From the cell containing the given text, extract its center point as [x, y] coordinate. 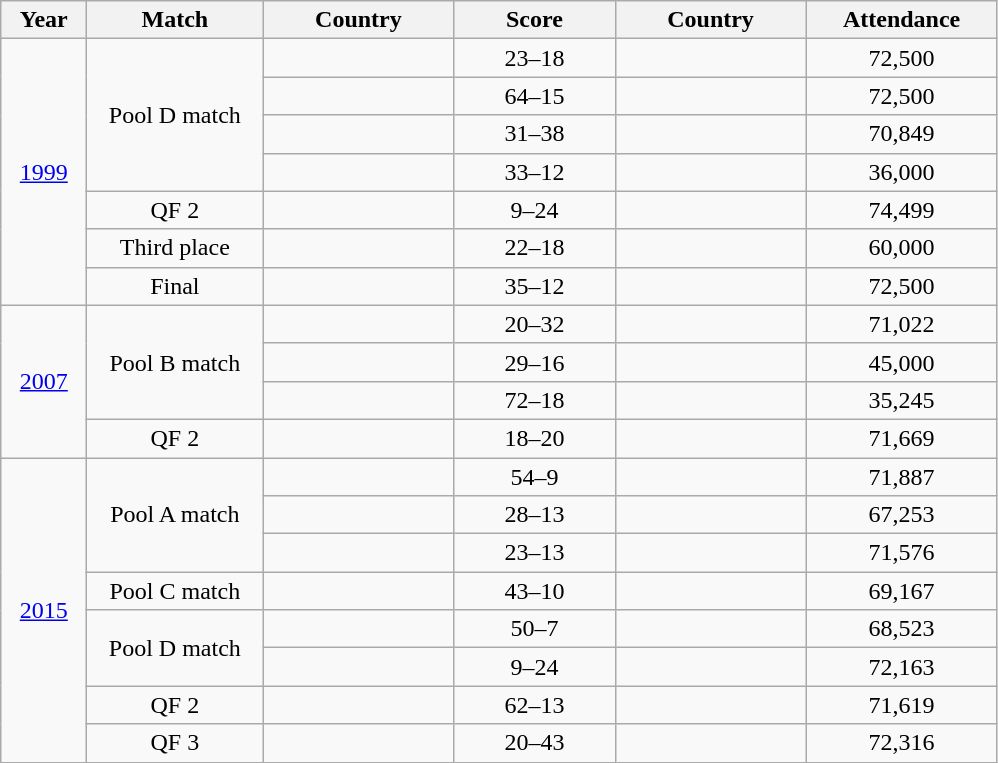
2007 [44, 381]
71,669 [902, 438]
70,849 [902, 134]
28–13 [534, 515]
62–13 [534, 705]
74,499 [902, 210]
Third place [175, 248]
29–16 [534, 362]
72,163 [902, 667]
18–20 [534, 438]
33–12 [534, 172]
QF 3 [175, 743]
23–13 [534, 553]
23–18 [534, 58]
20–43 [534, 743]
60,000 [902, 248]
71,022 [902, 324]
36,000 [902, 172]
71,619 [902, 705]
35–12 [534, 286]
50–7 [534, 629]
35,245 [902, 400]
Pool A match [175, 515]
22–18 [534, 248]
Final [175, 286]
Score [534, 20]
68,523 [902, 629]
Year [44, 20]
72–18 [534, 400]
43–10 [534, 591]
69,167 [902, 591]
31–38 [534, 134]
Pool C match [175, 591]
71,576 [902, 553]
72,316 [902, 743]
45,000 [902, 362]
67,253 [902, 515]
Match [175, 20]
Attendance [902, 20]
64–15 [534, 96]
1999 [44, 172]
2015 [44, 610]
20–32 [534, 324]
71,887 [902, 477]
54–9 [534, 477]
Pool B match [175, 362]
